Identify which cell holds the provided text, then report its [x, y] central coordinate. 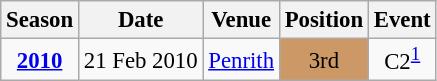
Date [140, 20]
Season [40, 20]
Event [402, 20]
C21 [402, 60]
2010 [40, 60]
Penrith [241, 60]
Position [324, 20]
Venue [241, 20]
21 Feb 2010 [140, 60]
3rd [324, 60]
